Locate the cell with the specified text and output its (X, Y) center coordinate. 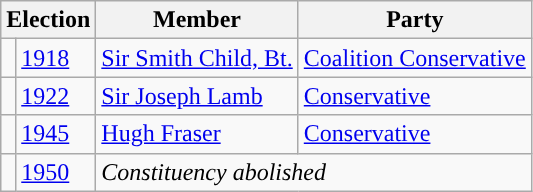
Constituency abolished (314, 172)
Election (48, 20)
1922 (56, 96)
1950 (56, 172)
1945 (56, 134)
Party (414, 20)
Coalition Conservative (414, 58)
1918 (56, 58)
Sir Smith Child, Bt. (197, 58)
Hugh Fraser (197, 134)
Member (197, 20)
Sir Joseph Lamb (197, 96)
